Provide the [X, Y] coordinate of the cell's center where the given text is located.  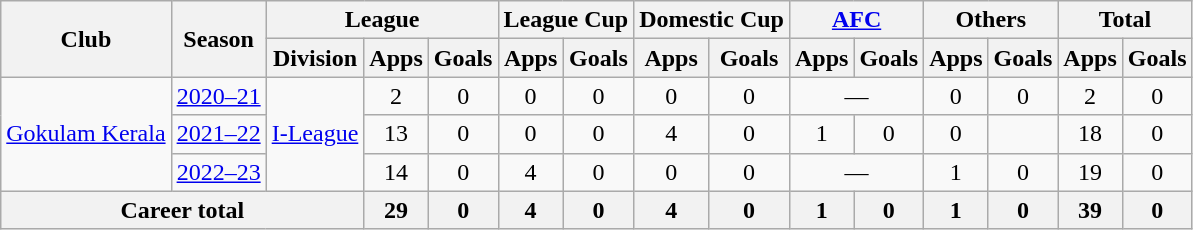
AFC [856, 20]
18 [1090, 134]
League Cup [566, 20]
Gokulam Kerala [86, 134]
Others [991, 20]
2020–21 [218, 96]
Domestic Cup [712, 20]
13 [396, 134]
I-League [315, 134]
Club [86, 39]
19 [1090, 172]
Season [218, 39]
Total [1125, 20]
Career total [182, 210]
2021–22 [218, 134]
Division [315, 58]
39 [1090, 210]
14 [396, 172]
2022–23 [218, 172]
29 [396, 210]
League [382, 20]
